Return the [x, y] coordinate for the center point of the cell that contains the specified text.  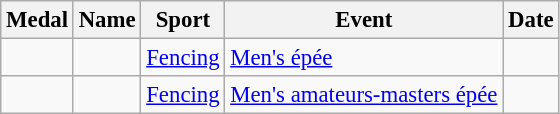
Event [364, 20]
Men's épée [364, 58]
Medal [38, 20]
Men's amateurs-masters épée [364, 95]
Name [107, 20]
Sport [183, 20]
Date [531, 20]
